From the cell containing the given text, extract its center point as (x, y) coordinate. 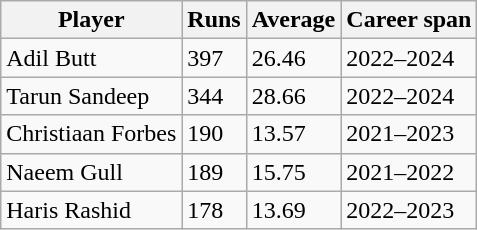
397 (214, 58)
Christiaan Forbes (92, 134)
Tarun Sandeep (92, 96)
2021–2023 (409, 134)
2022–2023 (409, 210)
Adil Butt (92, 58)
190 (214, 134)
Career span (409, 20)
Haris Rashid (92, 210)
Average (294, 20)
15.75 (294, 172)
28.66 (294, 96)
Naeem Gull (92, 172)
Runs (214, 20)
178 (214, 210)
2021–2022 (409, 172)
26.46 (294, 58)
13.69 (294, 210)
13.57 (294, 134)
344 (214, 96)
189 (214, 172)
Player (92, 20)
